Identify which cell holds the provided text, then report its [x, y] central coordinate. 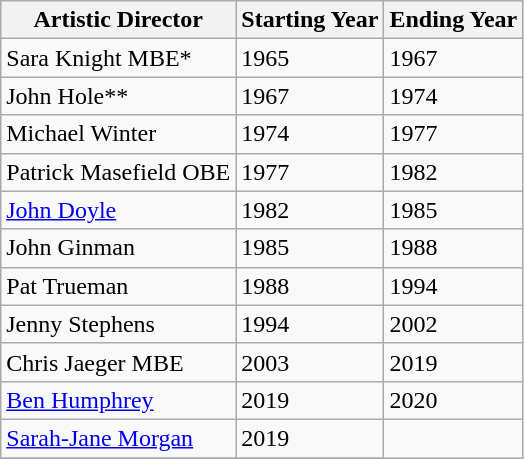
Chris Jaeger MBE [118, 362]
Sarah-Jane Morgan [118, 438]
2020 [454, 400]
Artistic Director [118, 20]
Sara Knight MBE* [118, 58]
Ben Humphrey [118, 400]
Jenny Stephens [118, 324]
Starting Year [310, 20]
1965 [310, 58]
Patrick Masefield OBE [118, 172]
Ending Year [454, 20]
Pat Trueman [118, 286]
Michael Winter [118, 134]
John Ginman [118, 248]
John Doyle [118, 210]
John Hole** [118, 96]
2003 [310, 362]
2002 [454, 324]
